Locate the cell with the specified text and output its [X, Y] center coordinate. 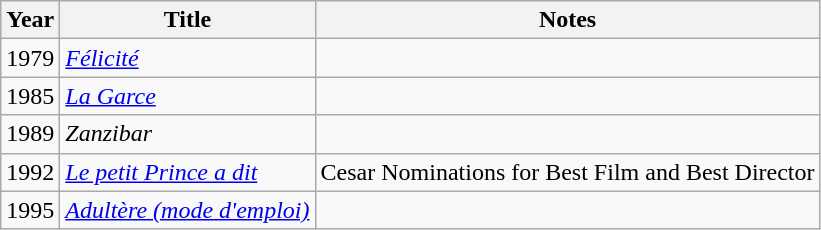
Adultère (mode d'emploi) [188, 210]
Year [30, 20]
Cesar Nominations for Best Film and Best Director [568, 172]
Zanzibar [188, 134]
Notes [568, 20]
1989 [30, 134]
1979 [30, 58]
1995 [30, 210]
La Garce [188, 96]
Le petit Prince a dit [188, 172]
1985 [30, 96]
Title [188, 20]
1992 [30, 172]
Félicité [188, 58]
